Identify which cell holds the provided text, then report its (x, y) central coordinate. 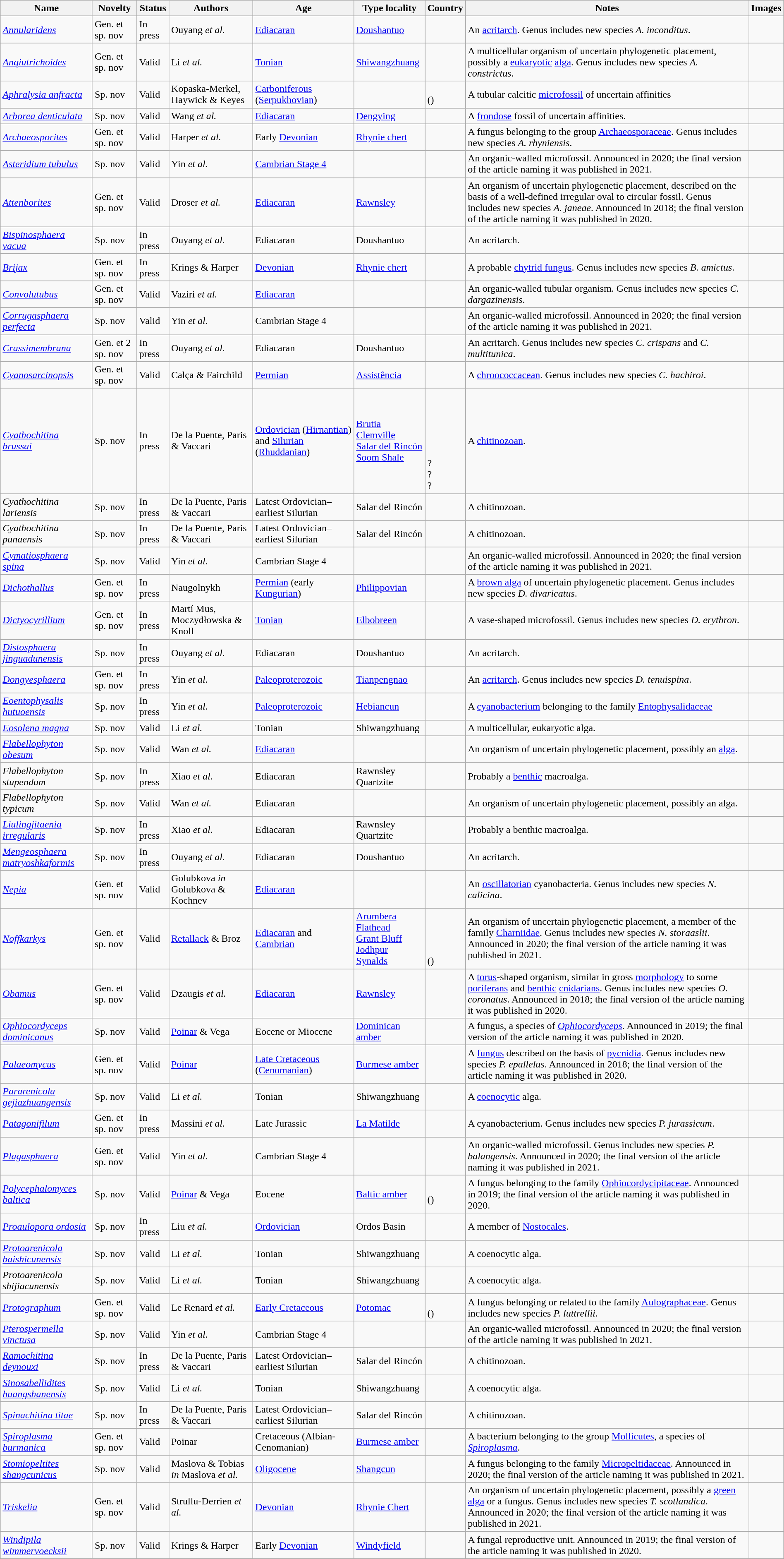
Martí Mus, Moczydłowska & Knoll (211, 620)
Philippovian (390, 588)
An acritarch. Genus includes new species A. inconditus. (607, 30)
Assistência (390, 375)
Name (46, 8)
Dongyesphaera (46, 679)
Crassimembrana (46, 348)
A fungus belonging or related to the family Aulographaceae. Genus includes new species P. luttrellii. (607, 1307)
A chroococcacean. Genus includes new species C. hachiroi. (607, 375)
Obamus (46, 994)
A frondose fossil of uncertain affinities. (607, 116)
Authors (211, 8)
Oligocene (304, 1469)
Novelty (115, 8)
Dictyocyrillium (46, 620)
Tianpengnao (390, 679)
A member of Nostocales. (607, 1226)
Proaulopora ordosia (46, 1226)
Noffkarkys (46, 939)
An oscillatorian cyanobacteria. Genus includes new species N. calicina. (607, 890)
Eosolena magna (46, 728)
Ramochitina deynouxi (46, 1361)
Dzaugis et al. (211, 994)
Protoarenicola baishicunensis (46, 1254)
Dominican amber (390, 1032)
Pararenicola gejiazhuangensis (46, 1096)
Windyfield (390, 1545)
Cyathochitina lariensis (46, 507)
Triskelia (46, 1507)
Type locality (390, 8)
Cyathochitina punaensis (46, 534)
Protographum (46, 1307)
Anqiutrichoides (46, 62)
Patagonifilum (46, 1124)
ArumberaFlatheadGrant BluffJodhpurSynalds (390, 939)
A brown alga of uncertain phylogenetic placement. Genus includes new species D. divaricatus. (607, 588)
A fungus, a species of Ophiocordyceps. Announced in 2019; the final version of the article naming it was published in 2020. (607, 1032)
Flabellophyton obesum (46, 749)
Maslova & Tobias in Maslova et al. (211, 1469)
Arborea denticulata (46, 116)
Late Cretaceous (Cenomanian) (304, 1064)
Naugolnykh (211, 588)
Le Renard et al. (211, 1307)
Brijax (46, 267)
Sinosabellidites huangshanensis (46, 1388)
An acritarch. Genus includes new species C. crispans and C. multitunica. (607, 348)
BrutiaClemvilleSalar del RincónSoom Shale (390, 441)
Pterospermella vinctusa (46, 1334)
An organic-walled tubular organism. Genus includes new species C. dargazinensis. (607, 294)
Stomiopeltites shangcunicus (46, 1469)
Bispinosphaera vacua (46, 240)
Early Cretaceous (304, 1307)
Ediacaran and Cambrian (304, 939)
Mengeosphaera matryoshkaformis (46, 856)
Retallack & Broz (211, 939)
Spiroplasma burmanica (46, 1442)
Liu et al. (211, 1226)
Images (766, 8)
Ordovician (Hirnantian) and Silurian (Rhuddanian) (304, 441)
??? (445, 441)
Asteridium tubulus (46, 164)
Rhynie Chert (390, 1507)
A multicellular organism of uncertain phylogenetic placement, possibly a eukaryotic alga. Genus includes new species A. constrictus. (607, 62)
Gen. et 2 sp. nov (115, 348)
Distosphaera jinguadunensis (46, 653)
Flabellophyton typicum (46, 803)
Ordos Basin (390, 1226)
A fungus belonging to the group Archaeosporaceae. Genus includes new species A. rhyniensis. (607, 137)
Corrugasphaera perfecta (46, 321)
Golubkova in Golubkova & Kochnev (211, 890)
La Matilde (390, 1124)
Status (153, 8)
Nepia (46, 890)
Convolutubus (46, 294)
Potomac (390, 1307)
Cymatiosphaera spina (46, 561)
Cyathochitina brussai (46, 441)
Cyanosarcinopsis (46, 375)
Late Jurassic (304, 1124)
Flabellophyton stupendum (46, 776)
A bacterium belonging to the group Mollicutes, a species of Spiroplasma. (607, 1442)
An acritarch. Genus includes new species D. tenuispina. (607, 679)
Shangcun (390, 1469)
Eoentophysalis hutuoensis (46, 707)
Palaeomycus (46, 1064)
Baltic amber (390, 1194)
Droser et al. (211, 202)
Eocene (304, 1194)
Country (445, 8)
A probable chytrid fungus. Genus includes new species B. amictus. (607, 267)
Strullu-Derrien et al. (211, 1507)
Massini et al. (211, 1124)
Permian (early Kungurian) (304, 588)
Vaziri et al. (211, 294)
A fungus belonging to the family Ophiocordycipitaceae. Announced in 2019; the final version of the article naming it was published in 2020. (607, 1194)
Windipila wimmervoecksii (46, 1545)
Dengying (390, 116)
A tubular calcitic microfossil of uncertain affinities (607, 94)
Liulingjitaenia irregularis (46, 830)
Ordovician (304, 1226)
A cyanobacterium belonging to the family Entophysalidaceae (607, 707)
Hebiancun (390, 707)
Eocene or Miocene (304, 1032)
Polycephalomyces baltica (46, 1194)
A cyanobacterium. Genus includes new species P. jurassicum. (607, 1124)
A fungus belonging to the family Micropeltidaceae. Announced in 2020; the final version of the article naming it was published in 2021. (607, 1469)
Annularidens (46, 30)
Carboniferous (Serpukhovian) (304, 94)
Attenborites (46, 202)
Wang et al. (211, 116)
A fungal reproductive unit. Announced in 2019; the final version of the article naming it was published in 2020. (607, 1545)
Permian (304, 375)
Kopaska-Merkel, Haywick & Keyes (211, 94)
Plagasphaera (46, 1156)
Elbobreen (390, 620)
Aphralysia anfracta (46, 94)
A multicellular, eukaryotic alga. (607, 728)
Notes (607, 8)
Harper et al. (211, 137)
Calça & Fairchild (211, 375)
Archaeosporites (46, 137)
Protoarenicola shijiacunensis (46, 1280)
Cretaceous (Albian-Cenomanian) (304, 1442)
Ophiocordyceps dominicanus (46, 1032)
A vase-shaped microfossil. Genus includes new species D. erythron. (607, 620)
Dichothallus (46, 588)
Age (304, 8)
Spinachitina titae (46, 1415)
